Extract the (X, Y) coordinate from the center of the cell holding the provided text.  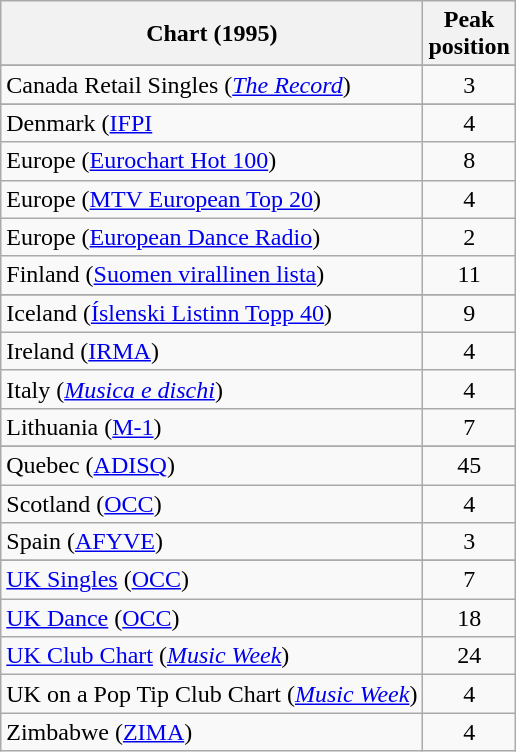
Europe (MTV European Top 20) (212, 199)
Europe (European Dance Radio) (212, 237)
Finland (Suomen virallinen lista) (212, 275)
Italy (Musica e dischi) (212, 389)
11 (469, 275)
Scotland (OCC) (212, 503)
Canada Retail Singles (The Record) (212, 85)
Peakposition (469, 34)
UK Singles (OCC) (212, 580)
Ireland (IRMA) (212, 351)
Quebec (ADISQ) (212, 465)
UK on a Pop Tip Club Chart (Music Week) (212, 694)
45 (469, 465)
8 (469, 161)
Denmark (IFPI (212, 123)
UK Dance (OCC) (212, 618)
24 (469, 656)
Europe (Eurochart Hot 100) (212, 161)
9 (469, 313)
18 (469, 618)
UK Club Chart (Music Week) (212, 656)
Lithuania (M-1) (212, 427)
Zimbabwe (ZIMA) (212, 732)
Iceland (Íslenski Listinn Topp 40) (212, 313)
Spain (AFYVE) (212, 542)
2 (469, 237)
Chart (1995) (212, 34)
